Capture the cell that displays the provided text and extract its [x, y] central coordinate. 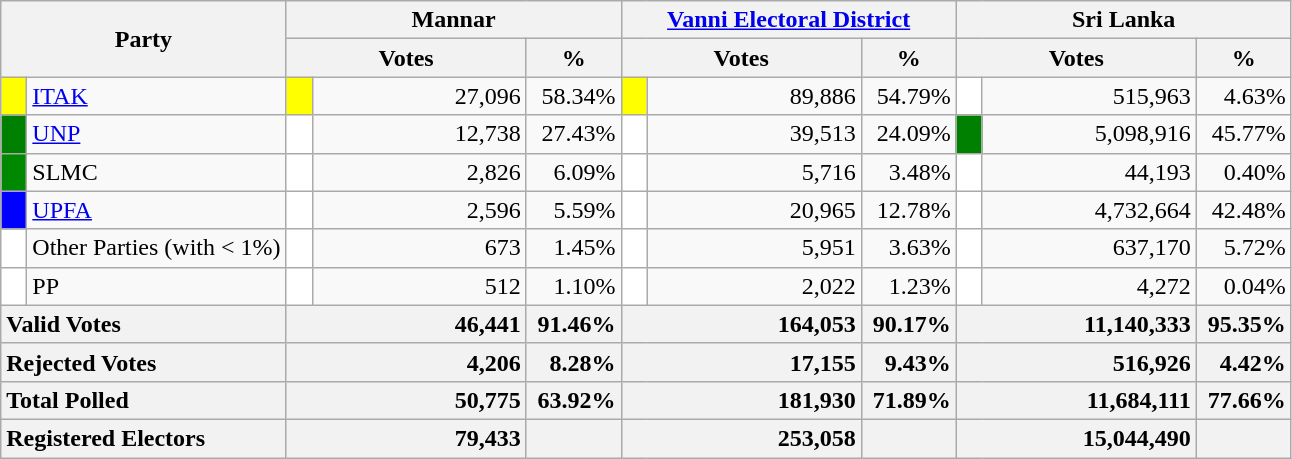
2,596 [419, 210]
512 [419, 286]
46,441 [406, 324]
Valid Votes [144, 324]
4,732,664 [1089, 210]
9.43% [908, 362]
5,951 [754, 248]
4.42% [1244, 362]
UPFA [156, 210]
1.23% [908, 286]
71.89% [908, 400]
77.66% [1244, 400]
0.04% [1244, 286]
Other Parties (with < 1%) [156, 248]
91.46% [574, 324]
5.59% [574, 210]
516,926 [1076, 362]
4,206 [406, 362]
1.10% [574, 286]
2,022 [754, 286]
SLMC [156, 172]
515,963 [1089, 96]
5,098,916 [1089, 134]
45.77% [1244, 134]
181,930 [741, 400]
Vanni Electoral District [788, 20]
1.45% [574, 248]
39,513 [754, 134]
8.28% [574, 362]
637,170 [1089, 248]
673 [419, 248]
5.72% [1244, 248]
Rejected Votes [144, 362]
12.78% [908, 210]
54.79% [908, 96]
3.63% [908, 248]
27.43% [574, 134]
253,058 [741, 438]
58.34% [574, 96]
UNP [156, 134]
24.09% [908, 134]
42.48% [1244, 210]
Mannar [454, 20]
50,775 [406, 400]
11,140,333 [1076, 324]
Sri Lanka [1124, 20]
164,053 [741, 324]
PP [156, 286]
90.17% [908, 324]
6.09% [574, 172]
4,272 [1089, 286]
89,886 [754, 96]
20,965 [754, 210]
3.48% [908, 172]
5,716 [754, 172]
63.92% [574, 400]
ITAK [156, 96]
0.40% [1244, 172]
44,193 [1089, 172]
Registered Electors [144, 438]
Party [144, 39]
Total Polled [144, 400]
11,684,111 [1076, 400]
17,155 [741, 362]
95.35% [1244, 324]
15,044,490 [1076, 438]
2,826 [419, 172]
79,433 [406, 438]
27,096 [419, 96]
4.63% [1244, 96]
12,738 [419, 134]
